Scan for the cell matching the given text and deliver its [x, y] coordinate at center. 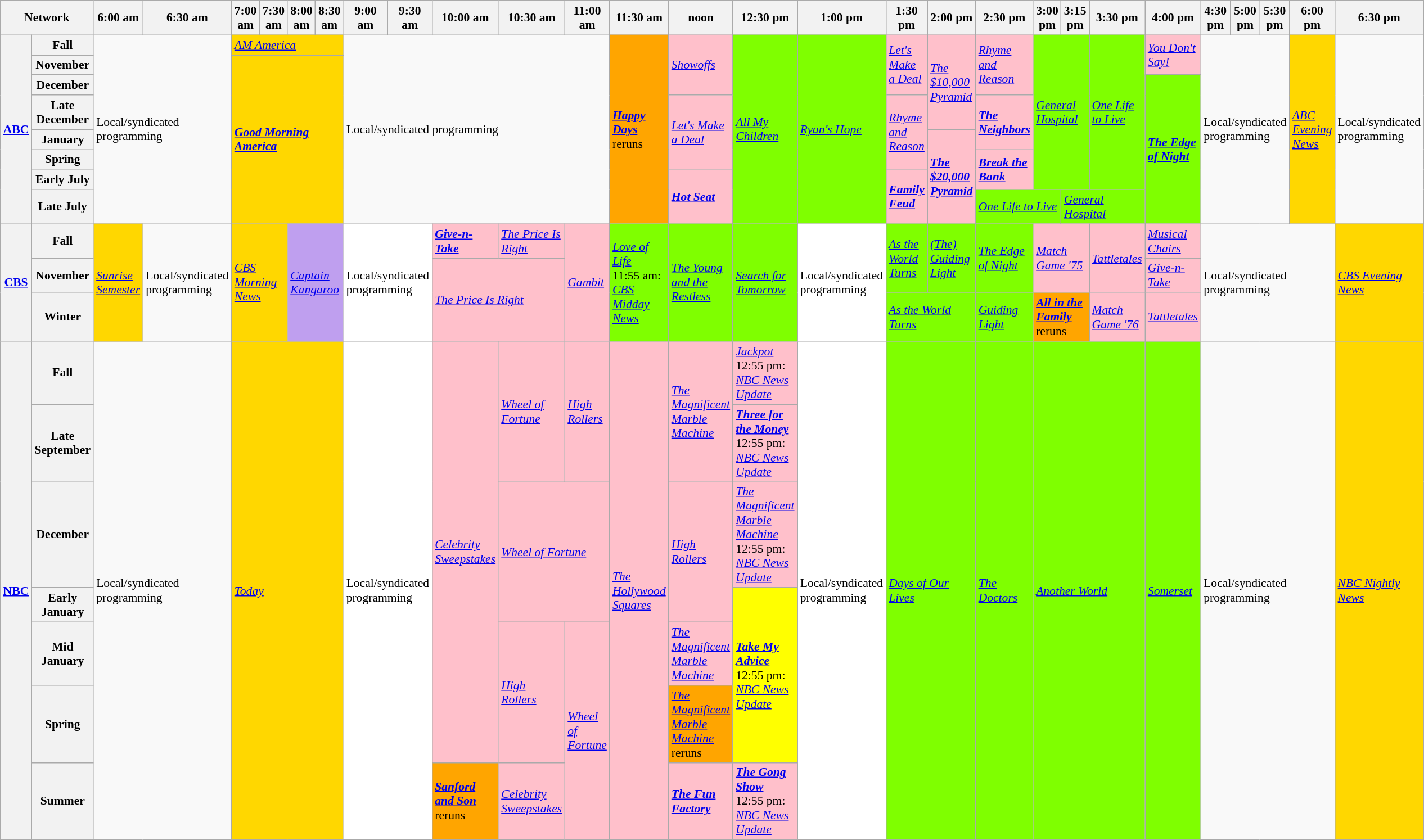
Network [47, 18]
Late December [62, 112]
11:00 am [587, 18]
10:00 am [465, 18]
1:30 pm [907, 18]
All My Children [765, 129]
Match Game '76 [1117, 317]
Another World [1089, 590]
Summer [62, 801]
5:00 pm [1245, 18]
Three for the Money12:55 pm: NBC News Update [765, 443]
The $20,000 Pyramid [952, 177]
AM America [288, 45]
9:30 am [409, 18]
5:30 pm [1274, 18]
Love of Life11:55 am: CBS Midday News [639, 282]
Jackpot12:55 pm: NBC News Update [765, 373]
Search for Tomorrow [765, 282]
Late September [62, 443]
Match Game '75 [1061, 258]
Early January [62, 605]
Break the Bank [1004, 170]
11:30 am [639, 18]
4:00 pm [1173, 18]
CBS [16, 282]
7:00 am [246, 18]
8:30 am [330, 18]
4:30 pm [1216, 18]
3:30 pm [1117, 18]
Early July [62, 180]
CBS Evening News [1380, 282]
ABC [16, 129]
2:30 pm [1004, 18]
The Neighbors [1004, 123]
1:00 pm [842, 18]
Sanford and Son reruns [465, 801]
Days of Our Lives [930, 590]
9:00 am [366, 18]
The Hollywood Squares [639, 590]
Guiding Light [1004, 317]
7:30 am [273, 18]
2:00 pm [952, 18]
The $10,000 Pyramid [952, 82]
ABC Evening News [1313, 129]
Today [288, 590]
Winter [62, 317]
Gambit [587, 282]
6:30 am [187, 18]
Musical Chairs [1173, 241]
You Don't Say! [1173, 55]
Family Feud [907, 197]
3:00 pm [1047, 18]
Good Morning America [288, 139]
6:00 am [118, 18]
Captain Kangaroo [315, 282]
All in the Family reruns [1061, 317]
3:15 pm [1075, 18]
Take My Advice12:55 pm: NBC News Update [765, 676]
CBS Morning News [260, 282]
noon [701, 18]
The Fun Factory [701, 801]
6:30 pm [1380, 18]
Sunrise Semester [118, 282]
Showoffs [701, 65]
Ryan's Hope [842, 129]
NBC [16, 590]
12:30 pm [765, 18]
Somerset [1173, 590]
The Magnificent Marble Machine reruns [701, 724]
(The) Guiding Light [952, 258]
The Gong Show12:55 pm: NBC News Update [765, 801]
6:00 pm [1313, 18]
Hot Seat [701, 197]
January [62, 139]
The Doctors [1004, 590]
NBC Nightly News [1380, 590]
The Young and the Restless [701, 282]
The Magnificent Marble Machine12:55 pm: NBC News Update [765, 535]
Late July [62, 207]
Happy Days reruns [639, 129]
10:30 am [531, 18]
Mid January [62, 654]
8:00 am [301, 18]
